Identify which cell holds the provided text, then report its (X, Y) central coordinate. 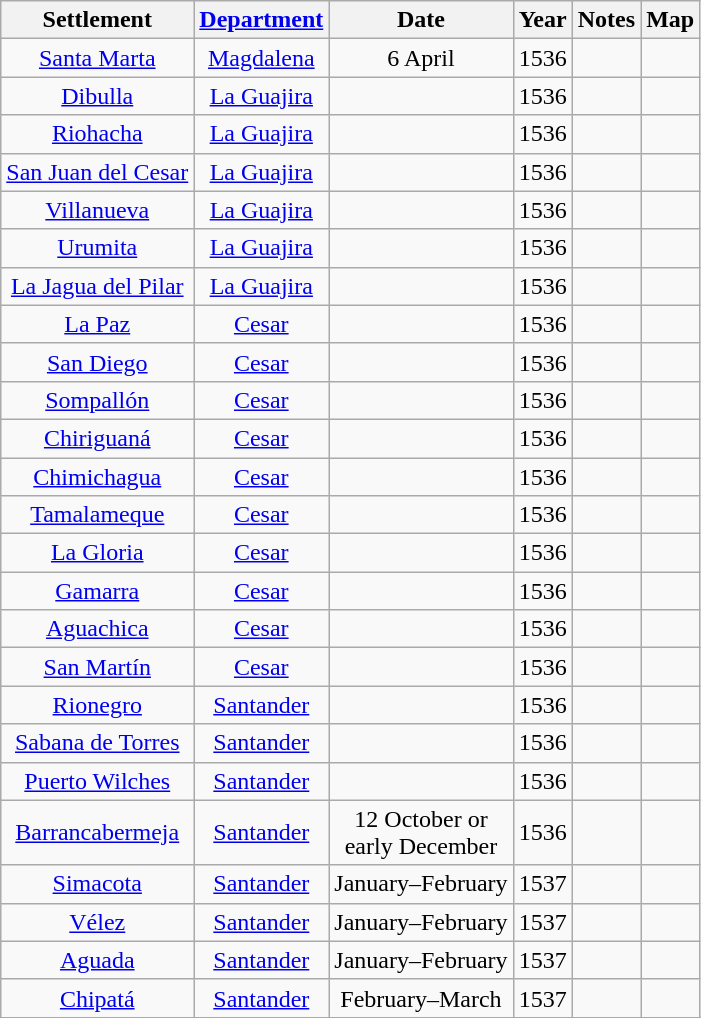
Map (670, 20)
San Diego (98, 362)
Magdalena (262, 58)
Gamarra (98, 591)
La Paz (98, 324)
Chiriguaná (98, 438)
Dibulla (98, 96)
Aguada (98, 960)
Villanueva (98, 210)
Simacota (98, 884)
Sompallón (98, 400)
Santa Marta (98, 58)
Notes (606, 20)
Date (421, 20)
Urumita (98, 248)
Tamalameque (98, 515)
Riohacha (98, 134)
Sabana de Torres (98, 743)
Aguachica (98, 629)
Puerto Wilches (98, 781)
San Juan del Cesar (98, 172)
Vélez (98, 922)
Department (262, 20)
La Jagua del Pilar (98, 286)
6 April (421, 58)
Chipatá (98, 998)
Barrancabermeja (98, 832)
February–March (421, 998)
San Martín (98, 667)
12 October orearly December (421, 832)
Chimichagua (98, 477)
La Gloria (98, 553)
Year (542, 20)
Settlement (98, 20)
Rionegro (98, 705)
